Provide the [x, y] coordinate of the cell's center where the given text is located.  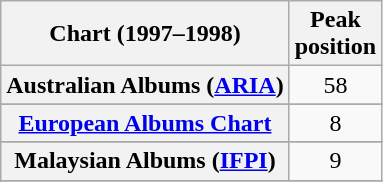
8 [335, 123]
Australian Albums (ARIA) [145, 85]
Chart (1997–1998) [145, 34]
European Albums Chart [145, 123]
Malaysian Albums (IFPI) [145, 161]
9 [335, 161]
Peakposition [335, 34]
58 [335, 85]
